Return (X, Y) of the center of cell containing provided text 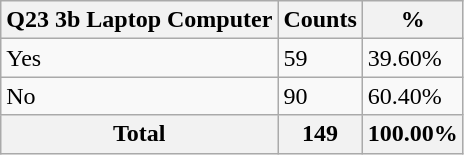
59 (320, 58)
Counts (320, 20)
90 (320, 96)
149 (320, 134)
39.60% (412, 58)
100.00% (412, 134)
Q23 3b Laptop Computer (140, 20)
% (412, 20)
60.40% (412, 96)
Yes (140, 58)
No (140, 96)
Total (140, 134)
